From the cell containing the given text, extract its center point as (X, Y) coordinate. 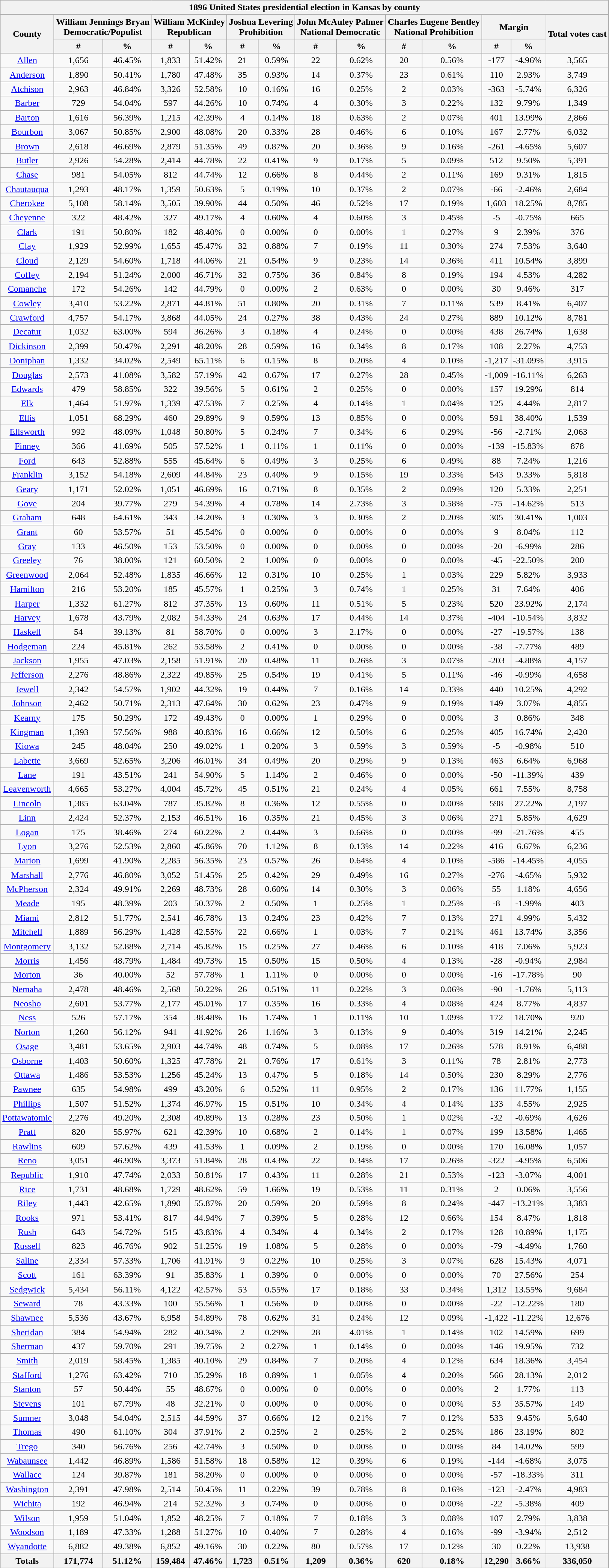
214 (170, 1503)
1,443 (78, 1203)
-45 (496, 560)
37.91% (208, 1432)
4,656 (577, 889)
6,852 (170, 1546)
Cherokee (27, 203)
4,055 (577, 860)
46.89% (127, 1461)
4,753 (577, 346)
Stafford (27, 1375)
-16.11% (529, 375)
46.51% (208, 818)
54.33% (208, 618)
113 (577, 1389)
2.77% (529, 132)
Sedgwick (27, 1289)
Sumner (27, 1418)
Wichita (27, 1503)
23.19% (529, 1432)
1,760 (577, 1246)
5,640 (577, 1418)
6,488 (577, 1046)
80 (315, 1546)
Butler (27, 160)
14.59% (529, 1332)
Haskell (27, 632)
2,462 (78, 703)
47.78% (208, 1060)
-16 (496, 975)
3,206 (170, 761)
Gray (27, 546)
229 (496, 575)
424 (496, 1003)
50.45% (208, 1489)
599 (577, 1446)
1,833 (170, 60)
102 (496, 1332)
2.93% (529, 75)
51.84% (208, 1161)
520 (496, 603)
7.53% (529, 246)
5.82% (529, 575)
1,902 (170, 689)
199 (496, 1132)
2,900 (170, 132)
107 (496, 1518)
56.76% (127, 1446)
46.01% (208, 761)
3,410 (78, 303)
170 (496, 1146)
58.20% (208, 1475)
44.78% (208, 160)
336,050 (577, 1560)
1,288 (170, 1532)
1,959 (78, 1518)
Morris (27, 961)
0.76% (276, 1060)
Margin (514, 27)
46.90% (127, 1161)
Douglas (27, 375)
1.14% (276, 775)
8.29% (529, 1075)
49.38% (127, 1546)
Washington (27, 1489)
9.46% (529, 289)
1,349 (577, 103)
Grant (27, 532)
180 (577, 1303)
3,582 (170, 375)
47.64% (208, 703)
56.39% (127, 117)
35.83% (208, 1275)
1,835 (170, 575)
6,263 (577, 375)
36.26% (208, 332)
Sherman (27, 1347)
58.85% (127, 389)
132 (496, 103)
437 (78, 1347)
1,032 (78, 332)
0.95% (361, 1089)
125 (496, 403)
42.55% (208, 932)
2,925 (577, 1103)
Ellis (27, 418)
68.29% (127, 418)
Clay (27, 246)
-2.47% (529, 1489)
-19.57% (529, 632)
10.89% (529, 1232)
6,032 (577, 132)
591 (496, 418)
Decatur (27, 332)
101 (78, 1404)
2,773 (577, 1060)
2,601 (78, 1003)
40.10% (208, 1361)
9.31% (529, 175)
45.01% (208, 1003)
6,236 (577, 846)
53.27% (127, 789)
46.66% (208, 575)
2,684 (577, 189)
279 (170, 503)
39.13% (127, 632)
597 (170, 103)
-75 (496, 503)
Gove (27, 503)
2,714 (170, 946)
-6.99% (529, 546)
Woodson (27, 1532)
4,629 (577, 818)
Finney (27, 446)
971 (78, 1218)
28.13% (529, 1375)
53.50% (208, 546)
5,113 (577, 989)
46.76% (127, 1246)
566 (496, 1375)
Pratt (27, 1132)
455 (577, 832)
661 (496, 789)
8.41% (529, 303)
2,251 (577, 489)
49.02% (208, 746)
327 (170, 218)
-4.49% (529, 1246)
53.41% (127, 1218)
409 (577, 1503)
27 (315, 946)
8,785 (577, 203)
13.74% (529, 932)
136 (496, 1089)
8.91% (529, 1046)
-90 (496, 989)
48.04% (127, 746)
167 (496, 132)
51.97% (127, 403)
-50 (496, 775)
-5.74% (529, 89)
53.57% (127, 532)
138 (577, 632)
2,399 (78, 346)
Hodgeman (27, 646)
60.22% (208, 832)
46.45% (127, 60)
49.43% (208, 718)
Saline (27, 1261)
88 (496, 461)
1,718 (170, 261)
12,676 (577, 1318)
Wyandotte (27, 1546)
53.65% (127, 1046)
Jackson (27, 661)
-1,217 (496, 360)
53.77% (127, 1003)
50.29% (127, 718)
204 (78, 503)
499 (170, 1089)
411 (496, 261)
1,603 (496, 203)
4.01% (361, 1332)
34 (243, 761)
41.53% (208, 1146)
-32 (496, 1118)
0.87% (276, 146)
787 (170, 803)
0.64% (361, 860)
710 (170, 1375)
64.61% (127, 518)
26.74% (529, 332)
48.86% (127, 675)
1,464 (78, 403)
305 (496, 518)
Lincoln (27, 803)
53.58% (208, 646)
902 (170, 1246)
Allen (27, 60)
-363 (496, 89)
48.79% (127, 961)
2,391 (78, 1489)
Meade (27, 904)
4,665 (78, 789)
Marshall (27, 875)
5,434 (78, 1289)
2.79% (529, 1518)
45.72% (208, 789)
40.83% (208, 732)
48.68% (127, 1189)
45.57% (208, 589)
54.17% (127, 318)
2.39% (529, 232)
48.46% (127, 989)
41.90% (127, 860)
-22.50% (529, 560)
2,269 (170, 889)
-11.39% (529, 775)
3,565 (577, 60)
54.39% (208, 503)
1,293 (78, 189)
2,512 (577, 1532)
Marion (27, 860)
52.99% (127, 246)
51.52% (127, 1103)
Harvey (27, 618)
Thomas (27, 1432)
Trego (27, 1446)
3,373 (170, 1161)
5,923 (577, 946)
1,586 (170, 1461)
53.53% (127, 1075)
29.89% (208, 418)
4,983 (577, 1489)
8.47% (529, 1218)
61.27% (127, 603)
2,158 (170, 661)
8.77% (529, 1003)
1.08% (276, 1246)
Cheyenne (27, 218)
648 (78, 518)
Total votes cast (577, 34)
48.40% (208, 232)
Montgomery (27, 946)
46.84% (127, 89)
Ford (27, 461)
-177 (496, 60)
2,063 (577, 432)
46.71% (208, 275)
39 (315, 1489)
3,067 (78, 132)
Greenwood (27, 575)
38 (315, 318)
13.55% (529, 1289)
-8 (496, 904)
543 (496, 475)
620 (404, 1560)
1,442 (78, 1461)
50.60% (127, 1060)
418 (496, 946)
50.81% (208, 1175)
440 (496, 689)
0.86% (529, 718)
63.39% (127, 1275)
Doniphan (27, 360)
1,852 (170, 1518)
51.42% (208, 60)
3,356 (577, 932)
2,177 (170, 1003)
34.20% (208, 518)
169 (496, 175)
51.27% (208, 1532)
54.57% (127, 689)
4,071 (577, 1261)
1,428 (170, 932)
1,706 (170, 1261)
1.09% (452, 1018)
-79 (496, 1246)
0.04% (452, 403)
2,568 (170, 989)
54.94% (127, 1332)
46 (315, 203)
Nemaha (27, 989)
157 (496, 389)
348 (577, 718)
Hamilton (27, 589)
1,209 (315, 1560)
1,699 (78, 860)
-14.62% (529, 503)
6,968 (577, 761)
-203 (496, 661)
1,456 (78, 961)
Joshua LeveringProhibition (261, 27)
3,832 (577, 618)
57.19% (208, 375)
52.65% (127, 761)
44.59% (208, 1418)
37 (243, 1418)
48.25% (208, 1518)
Osborne (27, 1060)
0.71% (276, 489)
59 (243, 1189)
49.20% (127, 1118)
343 (170, 518)
2,153 (170, 818)
254 (577, 1275)
159,484 (170, 1560)
Jewell (27, 689)
Seward (27, 1303)
230 (496, 1075)
Wilson (27, 1518)
46.97% (208, 1103)
48.20% (208, 346)
49.16% (208, 1546)
2,817 (577, 403)
39.87% (127, 1475)
311 (577, 1475)
46.50% (127, 546)
121 (170, 560)
54.72% (127, 1232)
48.42% (127, 218)
William McKinleyRepublican (189, 27)
41.08% (127, 375)
1,260 (78, 1032)
3,075 (577, 1461)
57.56% (127, 732)
5.33% (529, 489)
McPherson (27, 889)
479 (78, 389)
1,484 (170, 961)
Atchison (27, 89)
-46 (496, 675)
57.78% (208, 975)
2,322 (170, 675)
182 (170, 232)
609 (78, 1146)
45.81% (127, 646)
286 (577, 546)
41.92% (208, 1032)
186 (496, 1432)
200 (577, 560)
2,860 (170, 846)
4,004 (170, 789)
54.18% (127, 475)
Brown (27, 146)
47.53% (208, 403)
60 (78, 532)
48.67% (208, 1389)
598 (496, 803)
56.29% (127, 932)
32.21% (208, 1404)
50.85% (127, 132)
729 (78, 103)
1.74% (276, 1018)
241 (170, 775)
Crawford (27, 318)
1,048 (170, 432)
1,359 (170, 189)
354 (170, 1018)
6,407 (577, 303)
340 (78, 1446)
Rawlins (27, 1146)
405 (496, 732)
18.25% (529, 203)
54 (78, 632)
262 (170, 646)
44.94% (208, 1218)
195 (78, 904)
-2.71% (529, 432)
53.22% (127, 303)
594 (170, 332)
81 (170, 632)
5,607 (577, 146)
110 (496, 75)
192 (78, 1503)
48.62% (208, 1189)
52.32% (208, 1503)
53.20% (127, 589)
-12.22% (529, 1303)
245 (78, 746)
Republic (27, 1175)
-31.09% (529, 360)
54.60% (127, 261)
47.74% (127, 1175)
48.39% (127, 904)
63.42% (127, 1375)
2,285 (170, 860)
67.79% (127, 1404)
1,889 (78, 932)
58.14% (127, 203)
27.22% (529, 803)
-28 (496, 961)
1,486 (78, 1075)
635 (78, 1089)
-2.46% (529, 189)
3,505 (170, 203)
578 (496, 1046)
65.11% (208, 360)
5,108 (78, 203)
463 (496, 761)
Shawnee (27, 1318)
50.63% (208, 189)
250 (170, 746)
Wabaunsee (27, 1461)
44 (243, 203)
-4.68% (529, 1461)
3,481 (78, 1046)
3,454 (577, 1361)
14.21% (529, 1032)
7.55% (529, 789)
384 (78, 1332)
2.27% (529, 346)
76 (78, 560)
Pawnee (27, 1089)
10.25% (529, 689)
2,871 (170, 303)
2,308 (170, 1118)
Kearny (27, 718)
-7.77% (529, 646)
Rush (27, 1232)
56.12% (127, 1032)
51.24% (127, 275)
39.90% (208, 203)
Bourbon (27, 132)
-10.54% (529, 618)
505 (170, 446)
533 (496, 1418)
13,938 (577, 1546)
4.44% (529, 403)
2,478 (78, 989)
58.70% (208, 632)
27.56% (529, 1275)
817 (170, 1218)
51.58% (208, 1461)
47.33% (127, 1532)
-1.76% (529, 989)
1.11% (276, 975)
2,324 (78, 889)
814 (577, 389)
161 (78, 1275)
224 (78, 646)
-144 (496, 1461)
9.50% (529, 160)
County (27, 34)
Stanton (27, 1389)
3.66% (529, 1560)
43.83% (208, 1232)
2,812 (78, 918)
51.04% (127, 1518)
16.08% (529, 1146)
Charles Eugene BentleyNational Prohibition (434, 27)
1,929 (78, 246)
732 (577, 1347)
Smith (27, 1361)
35 (243, 75)
1,393 (78, 732)
1,678 (78, 618)
2,573 (78, 375)
1,057 (577, 1146)
-66 (496, 189)
2,019 (78, 1361)
154 (496, 1218)
39.75% (208, 1347)
1,276 (78, 1375)
Totals (27, 1560)
2,984 (577, 961)
4,837 (577, 1003)
50.47% (127, 346)
515 (170, 1232)
1,780 (170, 75)
52.48% (127, 575)
43.79% (127, 618)
Scott (27, 1275)
Reno (27, 1161)
William Jennings BryanDemocratic/Populist (103, 27)
50.41% (127, 75)
11.77% (529, 1089)
460 (170, 418)
51.12% (127, 1560)
0.93% (276, 75)
47.46% (208, 1560)
9.79% (529, 103)
63.04% (127, 803)
2.17% (361, 632)
43.20% (208, 1089)
124 (78, 1475)
438 (496, 332)
6.64% (529, 761)
38.48% (208, 1018)
Clark (27, 232)
Harper (27, 603)
823 (78, 1246)
-14.45% (529, 860)
1,616 (78, 117)
Jefferson (27, 675)
-57 (496, 1475)
1,729 (170, 1189)
0.75% (276, 275)
3,052 (170, 875)
40.34% (208, 1332)
403 (577, 904)
Leavenworth (27, 789)
7.64% (529, 589)
4,292 (577, 689)
-3.94% (529, 1532)
2.73% (361, 503)
19.95% (529, 1347)
Wallace (27, 1475)
Graham (27, 518)
-4.88% (529, 661)
30.41% (529, 518)
6,958 (170, 1318)
42 (243, 375)
38.46% (127, 832)
-4.96% (529, 60)
Russell (27, 1246)
4.55% (529, 1103)
84 (496, 1446)
-586 (496, 860)
37.35% (208, 603)
2,549 (170, 360)
512 (496, 160)
406 (577, 589)
2,082 (170, 618)
-27 (496, 632)
35.57% (529, 1404)
1,723 (243, 1560)
38.40% (529, 418)
38.00% (127, 560)
1,256 (170, 1075)
920 (577, 1018)
7.06% (529, 946)
2,903 (170, 1046)
19.29% (529, 389)
48.17% (127, 189)
2,424 (78, 818)
1,175 (577, 1232)
6,882 (78, 1546)
39.77% (127, 503)
Rooks (27, 1218)
Chautauqua (27, 189)
621 (170, 1132)
5,932 (577, 875)
54.89% (208, 1318)
Osage (27, 1046)
3,152 (78, 475)
-0.94% (529, 961)
43.51% (127, 775)
2,541 (170, 918)
203 (170, 904)
-0.69% (529, 1118)
317 (577, 289)
Miami (27, 918)
51.45% (208, 875)
51.91% (208, 661)
46.80% (127, 875)
9.45% (529, 1418)
1,003 (577, 518)
628 (496, 1261)
59.70% (127, 1347)
18.36% (529, 1361)
9.33% (529, 475)
0.80% (276, 303)
Ottawa (27, 1075)
2,609 (170, 475)
14.02% (529, 1446)
3,838 (577, 1518)
Cloud (27, 261)
2,866 (577, 117)
2,342 (78, 689)
-139 (496, 446)
181 (170, 1475)
401 (496, 117)
194 (496, 275)
45 (243, 789)
12,290 (496, 1560)
1.12% (276, 846)
91 (170, 1275)
Labette (27, 761)
Johnson (27, 703)
2,334 (78, 1261)
3,276 (78, 846)
44.84% (208, 475)
Ellsworth (27, 432)
1,171 (78, 489)
-1,009 (496, 375)
-56 (496, 432)
3,556 (577, 1189)
34.02% (127, 360)
15.43% (529, 1261)
Anderson (27, 75)
1,325 (170, 1060)
10.12% (529, 318)
3,640 (577, 246)
63.00% (127, 332)
291 (170, 1347)
35.29% (208, 1375)
Edwards (27, 389)
4,122 (170, 1289)
Morton (27, 975)
489 (577, 646)
3.07% (529, 703)
4,282 (577, 275)
2,618 (78, 146)
44.79% (208, 289)
2,515 (170, 1418)
3,048 (78, 1418)
33 (404, 1289)
1,507 (78, 1103)
52.37% (127, 818)
146 (496, 1347)
376 (577, 232)
1,656 (78, 60)
16.74% (529, 732)
-17.78% (529, 975)
2,420 (577, 732)
Pottawatomie (27, 1118)
526 (78, 1018)
2,313 (170, 703)
57.17% (127, 1018)
13.58% (529, 1132)
41.69% (127, 446)
55.97% (127, 1132)
2,514 (170, 1489)
0.68% (276, 1132)
3,899 (577, 261)
41.91% (208, 1261)
Kingman (27, 732)
-0.98% (529, 746)
1,374 (170, 1103)
4,001 (577, 1175)
-18.33% (529, 1475)
112 (577, 532)
Cowley (27, 303)
8,758 (577, 789)
4,157 (577, 661)
3,669 (78, 761)
42.65% (127, 1203)
Greeley (27, 560)
366 (78, 446)
3,915 (577, 360)
1,215 (170, 117)
35.82% (208, 803)
52 (170, 975)
1,539 (577, 418)
23.92% (529, 603)
Lane (27, 775)
992 (78, 432)
Rice (27, 1189)
Stevens (27, 1404)
58.45% (127, 1361)
634 (496, 1361)
1,818 (577, 1218)
256 (170, 1446)
13.99% (529, 117)
48.73% (208, 889)
48.09% (127, 432)
2,245 (577, 1032)
John McAuley PalmerNational Democratic (340, 27)
49.85% (208, 675)
56.11% (127, 1289)
-404 (496, 618)
4.53% (529, 275)
4.99% (529, 918)
665 (577, 218)
981 (78, 175)
539 (496, 303)
Norton (27, 1032)
1,403 (78, 1060)
57.33% (127, 1261)
5,536 (78, 1318)
-3.07% (529, 1175)
8.04% (529, 532)
6,326 (577, 89)
1,155 (577, 1089)
50.37% (208, 904)
18.70% (529, 1018)
1,655 (170, 246)
5,432 (577, 918)
5.85% (529, 818)
10.54% (529, 261)
4,658 (577, 675)
142 (170, 289)
57.62% (127, 1146)
461 (496, 932)
2,926 (78, 160)
1896 United States presidential election in Kansas by county (304, 8)
3,051 (78, 1161)
120 (496, 489)
57 (78, 1389)
941 (170, 1032)
61.10% (127, 1432)
Franklin (27, 475)
50.22% (208, 989)
1,339 (170, 403)
Riley (27, 1203)
1,955 (78, 661)
55.56% (208, 1303)
3,868 (170, 318)
2,064 (78, 575)
2,414 (170, 160)
802 (577, 1432)
44.05% (208, 318)
Logan (27, 832)
1.18% (529, 889)
-1,422 (496, 1318)
42.74% (208, 1446)
44.81% (208, 303)
Barton (27, 117)
510 (577, 746)
90 (577, 975)
555 (170, 461)
319 (496, 1032)
Elk (27, 403)
45.86% (208, 846)
153 (170, 546)
185 (170, 589)
Coffey (27, 275)
100 (170, 1303)
54.98% (127, 1089)
4,626 (577, 1118)
-38 (496, 646)
39.56% (208, 389)
44.26% (208, 103)
2,129 (78, 261)
2,291 (170, 346)
0.48% (276, 661)
1,189 (78, 1532)
2,012 (577, 1375)
2.81% (529, 1060)
40.00% (127, 975)
1,910 (78, 1175)
282 (170, 1332)
3,383 (577, 1203)
49.91% (127, 889)
9,684 (577, 1289)
3,132 (78, 946)
49.73% (208, 961)
2,194 (78, 275)
Linn (27, 818)
Mitchell (27, 932)
2,963 (78, 89)
-322 (496, 1161)
5,818 (577, 475)
Phillips (27, 1103)
45.54% (208, 532)
50.44% (127, 1389)
Geary (27, 489)
416 (496, 846)
1,731 (78, 1189)
Lyon (27, 846)
54.05% (127, 175)
1.00% (276, 560)
55.87% (208, 1203)
42.57% (208, 1289)
1.16% (276, 1032)
51.77% (127, 918)
-276 (496, 875)
52.02% (127, 489)
7.24% (529, 461)
Dickinson (27, 346)
4,757 (78, 318)
988 (170, 732)
-15.83% (529, 446)
1.77% (529, 1389)
3,749 (577, 75)
Neosho (27, 1003)
Kiowa (27, 746)
44.32% (208, 689)
50.71% (127, 703)
6,506 (577, 1161)
49.89% (208, 1118)
4,855 (577, 703)
Ness (27, 1018)
51.35% (208, 146)
3,326 (170, 89)
1.66% (276, 1189)
2,033 (170, 1175)
47.03% (127, 661)
46.94% (127, 1503)
699 (577, 1332)
51.25% (208, 1246)
-11.22% (529, 1318)
3,933 (577, 575)
-13.21% (529, 1203)
0.67% (276, 375)
44.06% (208, 261)
45.47% (208, 246)
0.02% (452, 1118)
-0.99% (529, 675)
47.48% (208, 75)
43.33% (127, 1303)
52.58% (208, 89)
-261 (496, 146)
45.24% (208, 1075)
8,781 (577, 318)
45.64% (208, 461)
-21.76% (529, 832)
2,197 (577, 803)
1,216 (577, 461)
5,391 (577, 160)
-1.99% (529, 904)
Chase (27, 175)
0.88% (276, 246)
0.89% (276, 1375)
52.53% (127, 846)
2,879 (170, 146)
56.35% (208, 860)
-5.38% (529, 1503)
Sheridan (27, 1332)
6.67% (529, 846)
513 (577, 503)
878 (577, 446)
1,638 (577, 332)
49.17% (208, 218)
108 (496, 346)
54.28% (127, 160)
54.90% (208, 775)
57.52% (208, 446)
490 (78, 1432)
60.50% (208, 560)
128 (496, 1232)
889 (496, 318)
1,465 (577, 1132)
-4.95% (529, 1161)
820 (78, 1132)
2,174 (577, 603)
48.08% (208, 132)
49 (243, 146)
304 (170, 1432)
Comanche (27, 289)
-447 (496, 1203)
0.85% (361, 418)
43.67% (127, 1318)
1,312 (496, 1289)
2,000 (170, 275)
45.82% (208, 946)
46.78% (208, 918)
171,774 (78, 1560)
-20 (496, 546)
1,815 (577, 175)
Barber (27, 103)
-0.75% (529, 218)
216 (78, 589)
47.98% (127, 1489)
54.26% (127, 289)
